Find where the given text appears and provide that cell's center as [X, Y] coordinate. 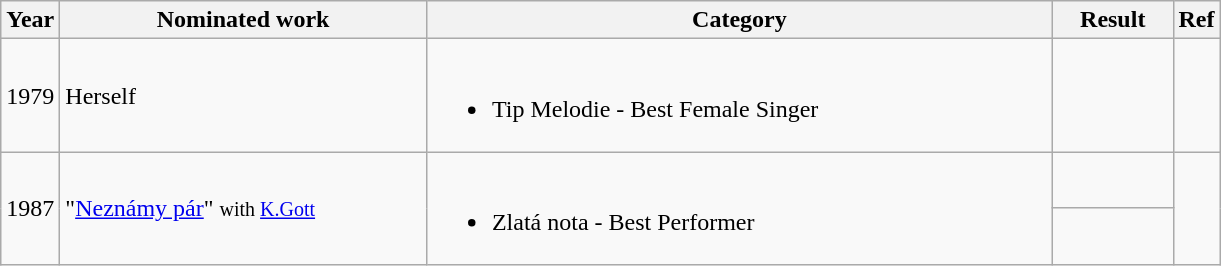
Zlatá nota - Best Performer [739, 208]
Nominated work [244, 20]
Ref [1196, 20]
Year [30, 20]
Tip Melodie - Best Female Singer [739, 96]
"Neznámy pár" with K.Gott [244, 208]
1987 [30, 208]
1979 [30, 96]
Herself [244, 96]
Category [739, 20]
Result [1112, 20]
